Extract the [x, y] coordinate from the center of the cell holding the provided text.  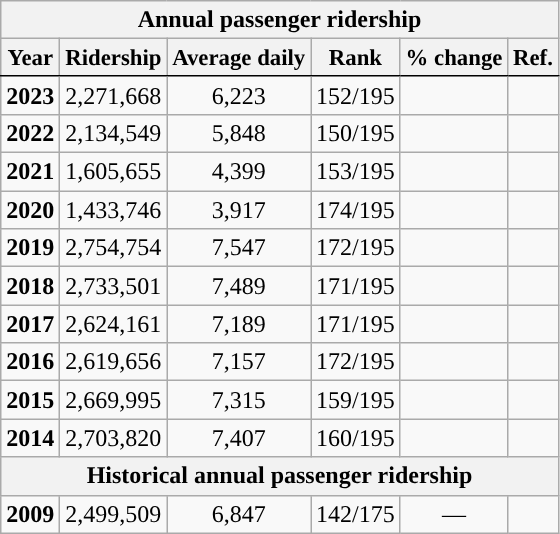
2,271,668 [114, 95]
2009 [30, 514]
2,754,754 [114, 248]
142/175 [356, 514]
7,315 [239, 400]
2,619,656 [114, 362]
1,433,746 [114, 210]
2,669,995 [114, 400]
7,189 [239, 324]
7,407 [239, 438]
2021 [30, 172]
Ridership [114, 58]
5,848 [239, 133]
160/195 [356, 438]
2020 [30, 210]
— [454, 514]
Ref. [533, 58]
150/195 [356, 133]
2,703,820 [114, 438]
6,223 [239, 95]
2015 [30, 400]
2,134,549 [114, 133]
2016 [30, 362]
3,917 [239, 210]
2018 [30, 286]
174/195 [356, 210]
4,399 [239, 172]
2,733,501 [114, 286]
159/195 [356, 400]
1,605,655 [114, 172]
2019 [30, 248]
Rank [356, 58]
Historical annual passenger ridership [280, 476]
% change [454, 58]
7,547 [239, 248]
2014 [30, 438]
2023 [30, 95]
Annual passenger ridership [280, 20]
152/195 [356, 95]
2017 [30, 324]
153/195 [356, 172]
2022 [30, 133]
2,624,161 [114, 324]
6,847 [239, 514]
7,157 [239, 362]
7,489 [239, 286]
2,499,509 [114, 514]
Average daily [239, 58]
Year [30, 58]
